Determine the (x, y) coordinate at the center of the cell enclosing the given text.  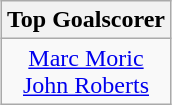
Marc Moric John Roberts (86, 72)
Top Goalscorer (86, 20)
